Identify which cell holds the provided text, then report its [x, y] central coordinate. 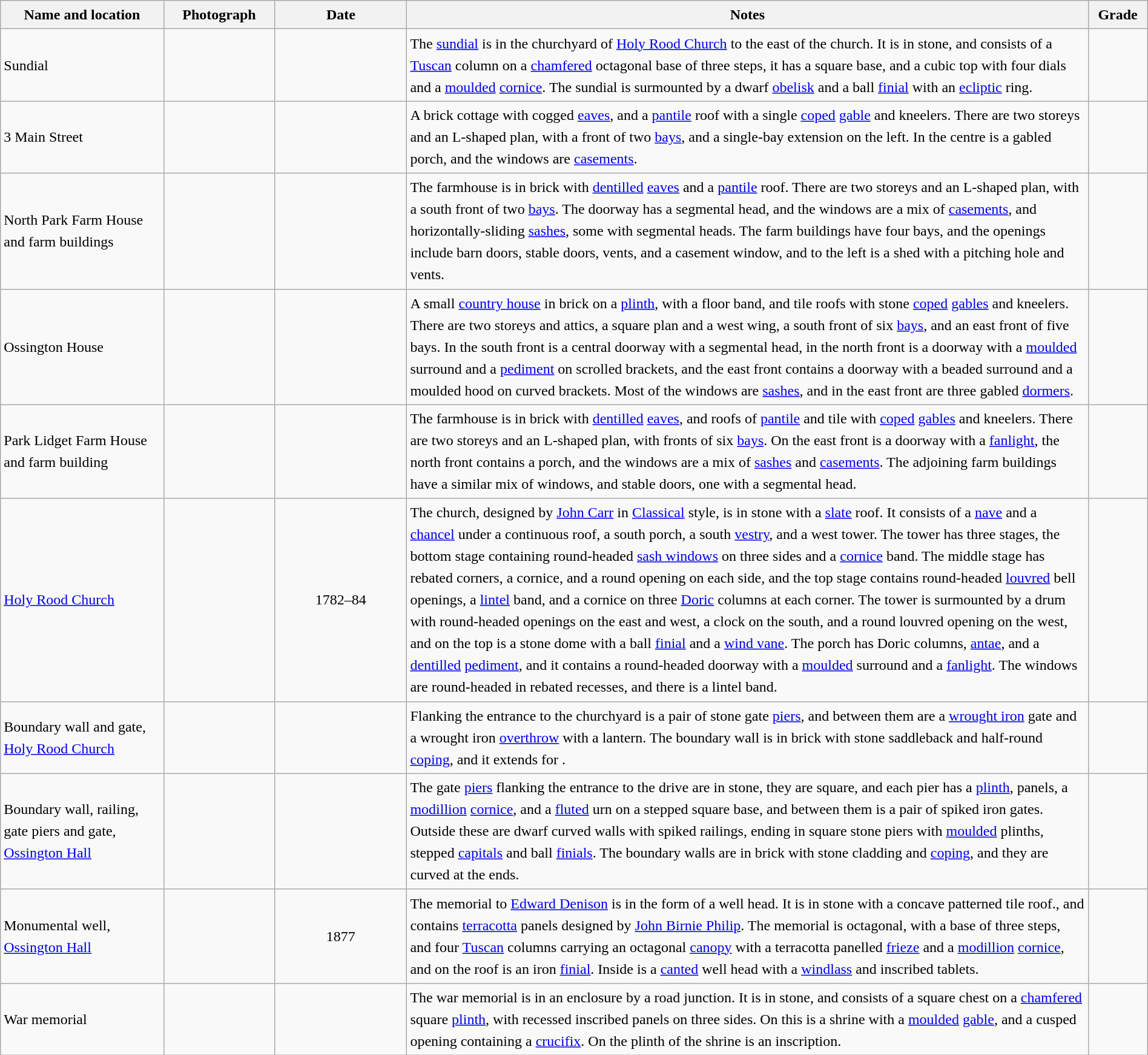
Grade [1118, 15]
Notes [747, 15]
Boundary wall, railing, gate piers and gate, Ossington Hall [82, 831]
Holy Rood Church [82, 600]
Boundary wall and gate,Holy Rood Church [82, 738]
Date [341, 15]
Sundial [82, 65]
1782–84 [341, 600]
Photograph [219, 15]
Monumental well, Ossington Hall [82, 936]
Name and location [82, 15]
Park Lidget Farm House and farm building [82, 452]
War memorial [82, 1019]
North Park Farm House and farm buildings [82, 231]
Ossington House [82, 346]
1877 [341, 936]
3 Main Street [82, 137]
